Capture the cell that displays the provided text and extract its [x, y] central coordinate. 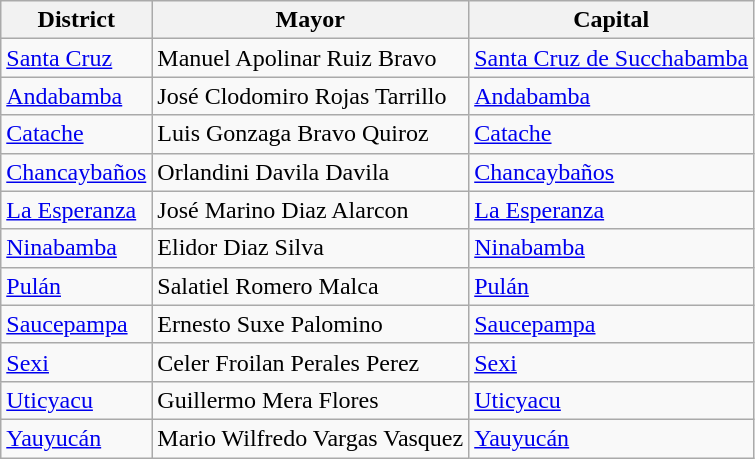
Orlandini Davila Davila [310, 172]
Santa Cruz [76, 58]
Capital [612, 20]
José Marino Diaz Alarcon [310, 210]
José Clodomiro Rojas Tarrillo [310, 96]
District [76, 20]
Guillermo Mera Flores [310, 400]
Salatiel Romero Malca [310, 286]
Mario Wilfredo Vargas Vasquez [310, 438]
Santa Cruz de Succhabamba [612, 58]
Mayor [310, 20]
Celer Froilan Perales Perez [310, 362]
Luis Gonzaga Bravo Quiroz [310, 134]
Ernesto Suxe Palomino [310, 324]
Manuel Apolinar Ruiz Bravo [310, 58]
Elidor Diaz Silva [310, 248]
